From the cell containing the given text, extract its center point as [x, y] coordinate. 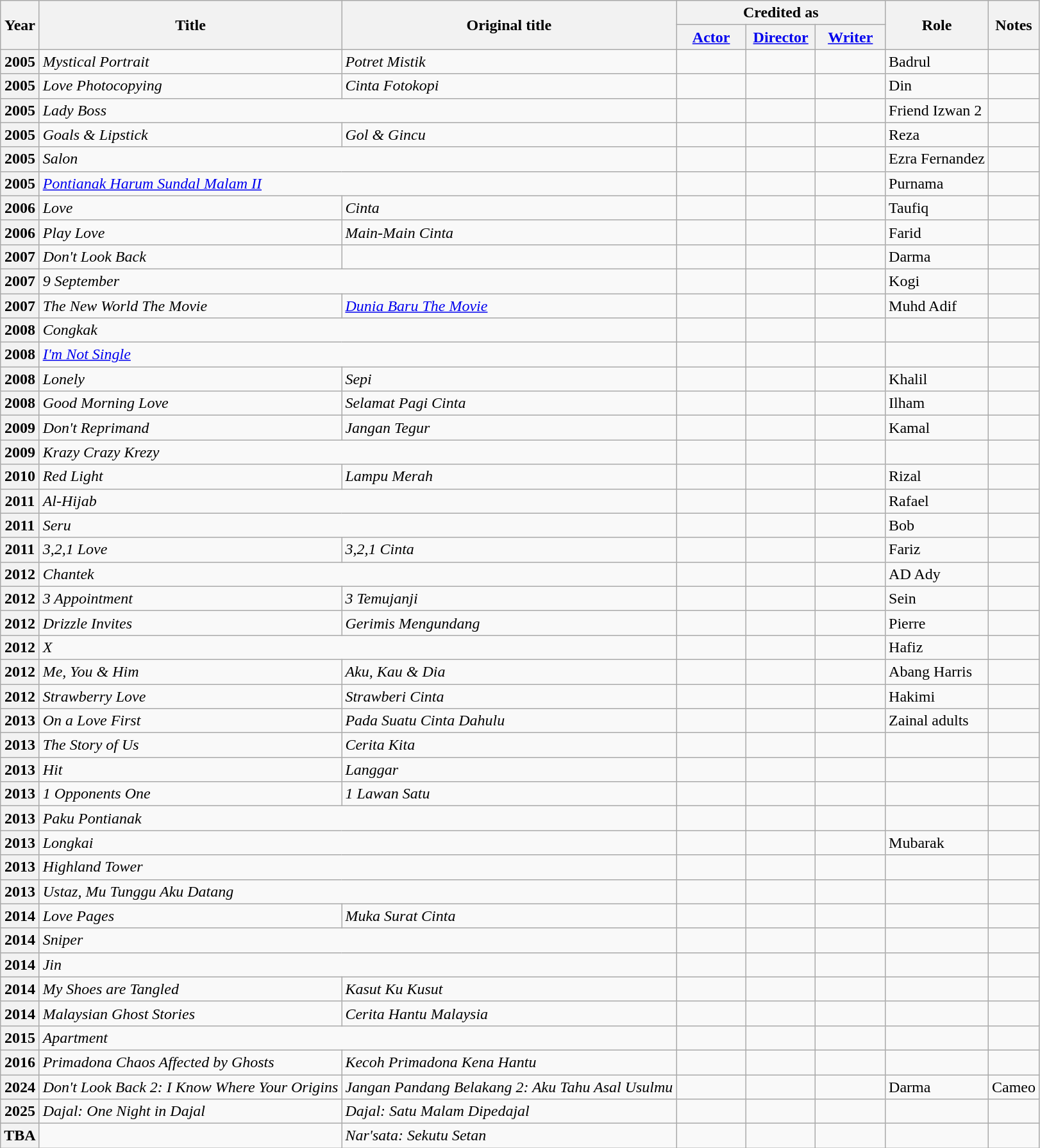
X [358, 647]
Salon [358, 159]
Year [20, 25]
Aku, Kau & Dia [509, 671]
Love [190, 208]
Jin [358, 965]
The Story of Us [190, 745]
Farid [937, 232]
Malaysian Ghost Stories [190, 1013]
Chantek [358, 574]
2025 [20, 1111]
1 Lawan Satu [509, 794]
Ustaz, Mu Tunggu Aku Datang [358, 891]
3 Appointment [190, 598]
Paku Pontianak [358, 818]
Credited as [781, 13]
Original title [509, 25]
Actor [712, 37]
Don't Reprimand [190, 428]
2010 [20, 477]
Goals & Lipstick [190, 135]
Khalil [937, 379]
2024 [20, 1087]
Cinta [509, 208]
Kogi [937, 281]
Langgar [509, 770]
Cameo [1014, 1087]
Longkai [358, 843]
The New World The Movie [190, 306]
Dajal: One Night in Dajal [190, 1111]
Ilham [937, 403]
Cerita Hantu Malaysia [509, 1013]
Don't Look Back [190, 257]
Lampu Merah [509, 477]
Din [937, 86]
Seru [358, 525]
Title [190, 25]
Good Morning Love [190, 403]
Role [937, 25]
Jangan Pandang Belakang 2: Aku Tahu Asal Usulmu [509, 1087]
Fariz [937, 550]
Nar'sata: Sekutu Setan [509, 1136]
Pierre [937, 623]
Kecoh Primadona Kena Hantu [509, 1062]
Muka Surat Cinta [509, 916]
Don't Look Back 2: I Know Where Your Origins [190, 1087]
Lady Boss [358, 110]
Pada Suatu Cinta Dahulu [509, 721]
Gerimis Mengundang [509, 623]
Reza [937, 135]
Main-Main Cinta [509, 232]
Rizal [937, 477]
Highland Tower [358, 867]
Apartment [358, 1038]
Sein [937, 598]
Bob [937, 525]
1 Opponents One [190, 794]
Al-Hijab [358, 501]
Sniper [358, 940]
3,2,1 Love [190, 550]
Love Photocopying [190, 86]
Congkak [358, 330]
Love Pages [190, 916]
Abang Harris [937, 671]
Writer [850, 37]
Director [781, 37]
Purnama [937, 183]
Friend Izwan 2 [937, 110]
Primadona Chaos Affected by Ghosts [190, 1062]
Kasut Ku Kusut [509, 989]
Strawberry Love [190, 696]
Drizzle Invites [190, 623]
9 September [358, 281]
On a Love First [190, 721]
2016 [20, 1062]
Krazy Crazy Krezy [358, 452]
Kamal [937, 428]
Me, You & Him [190, 671]
Jangan Tegur [509, 428]
Mystical Portrait [190, 62]
3 Temujanji [509, 598]
Sepi [509, 379]
Dajal: Satu Malam Dipedajal [509, 1111]
3,2,1 Cinta [509, 550]
Hafiz [937, 647]
I'm Not Single [358, 355]
Cinta Fotokopi [509, 86]
Mubarak [937, 843]
Muhd Adif [937, 306]
Gol & Gincu [509, 135]
Red Light [190, 477]
My Shoes are Tangled [190, 989]
Pontianak Harum Sundal Malam II [358, 183]
Hakimi [937, 696]
Notes [1014, 25]
Dunia Baru The Movie [509, 306]
Badrul [937, 62]
Potret Mistik [509, 62]
Taufiq [937, 208]
Hit [190, 770]
Rafael [937, 501]
AD Ady [937, 574]
Zainal adults [937, 721]
Cerita Kita [509, 745]
Lonely [190, 379]
Play Love [190, 232]
Selamat Pagi Cinta [509, 403]
Strawberi Cinta [509, 696]
TBA [20, 1136]
Ezra Fernandez [937, 159]
2015 [20, 1038]
